Scan for the cell matching the given text and deliver its [X, Y] coordinate at center. 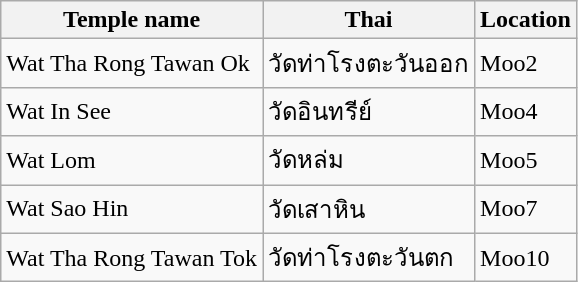
Wat Lom [132, 160]
Thai [368, 20]
วัดท่าโรงตะวันออก [368, 64]
วัดเสาหิน [368, 208]
Wat Tha Rong Tawan Ok [132, 64]
วัดหล่ม [368, 160]
Wat In See [132, 112]
Moo7 [526, 208]
Moo2 [526, 64]
Location [526, 20]
Moo10 [526, 258]
วัดท่าโรงตะวันตก [368, 258]
Moo4 [526, 112]
Wat Sao Hin [132, 208]
Temple name [132, 20]
วัดอินทรีย์ [368, 112]
Wat Tha Rong Tawan Tok [132, 258]
Moo5 [526, 160]
